Detect which cell encompasses the target text, then output its [x, y] center coordinate. 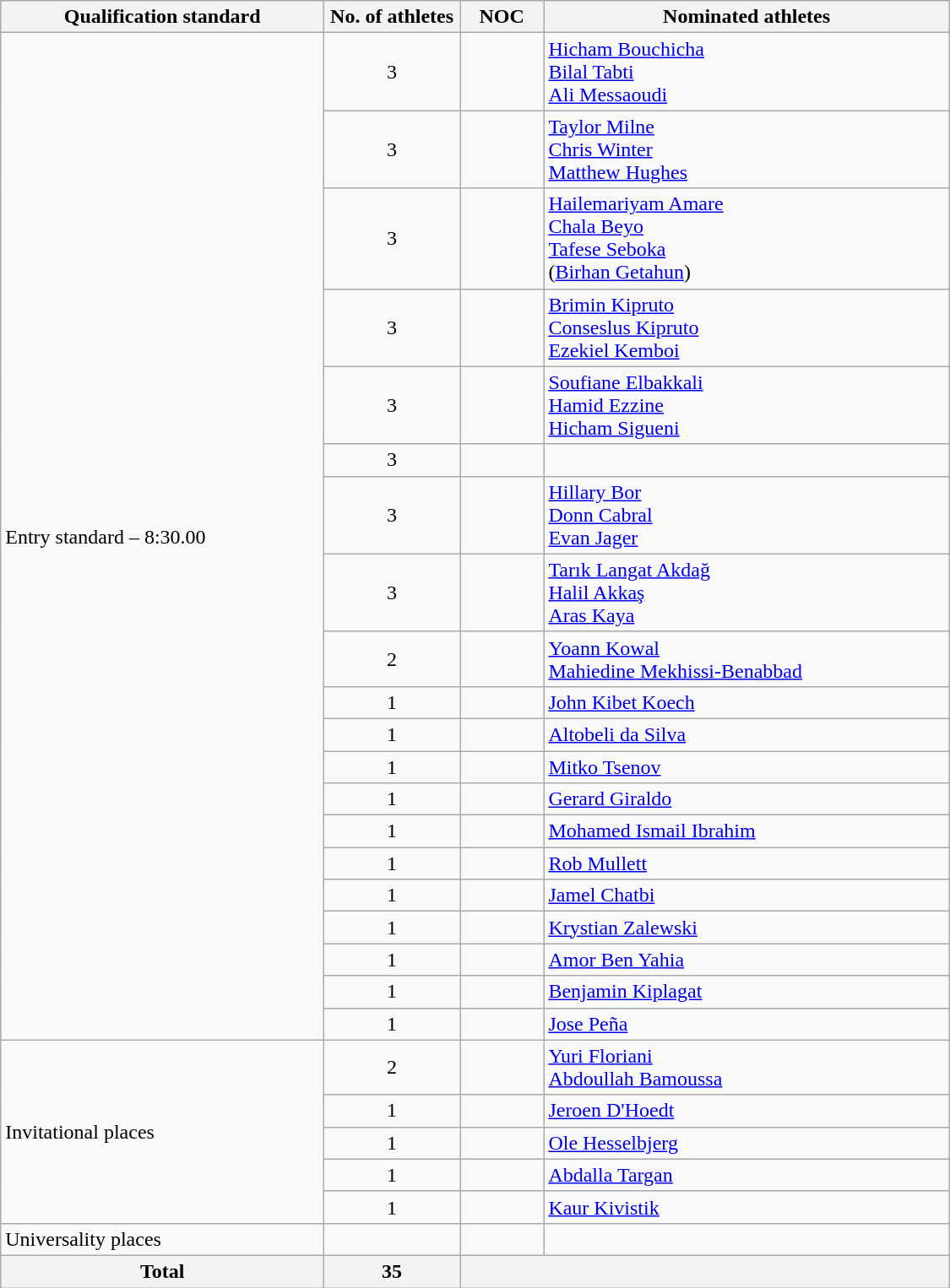
Jose Peña [746, 1024]
Nominated athletes [746, 17]
Hillary BorDonn CabralEvan Jager [746, 515]
No. of athletes [392, 17]
Universality places [162, 1239]
Jamel Chatbi [746, 896]
Hailemariyam Amare Chala Beyo Tafese Seboka (Birhan Getahun) [746, 238]
Total [162, 1271]
Krystian Zalewski [746, 928]
Taylor MilneChris Winter Matthew Hughes [746, 149]
Ole Hesselbjerg [746, 1143]
Invitational places [162, 1131]
Mitko Tsenov [746, 767]
Yoann KowalMahiedine Mekhissi-Benabbad [746, 658]
35 [392, 1271]
Hicham BouchichaBilal Tabti Ali Messaoudi [746, 72]
Jeroen D'Hoedt [746, 1111]
Abdalla Targan [746, 1175]
Rob Mullett [746, 863]
NOC [502, 17]
Altobeli da Silva [746, 734]
Mohamed Ismail Ibrahim [746, 831]
Kaur Kivistik [746, 1207]
Benjamin Kiplagat [746, 992]
Gerard Giraldo [746, 799]
John Kibet Koech [746, 702]
Yuri FlorianiAbdoullah Bamoussa [746, 1067]
Soufiane ElbakkaliHamid EzzineHicham Sigueni [746, 405]
Tarık Langat AkdağHalil AkkaşAras Kaya [746, 593]
Entry standard – 8:30.00 [162, 537]
Qualification standard [162, 17]
Amor Ben Yahia [746, 960]
Brimin KiprutoConseslus KiprutoEzekiel Kemboi [746, 327]
